Search for the cell housing the specified text and yield its [x, y] center coordinate. 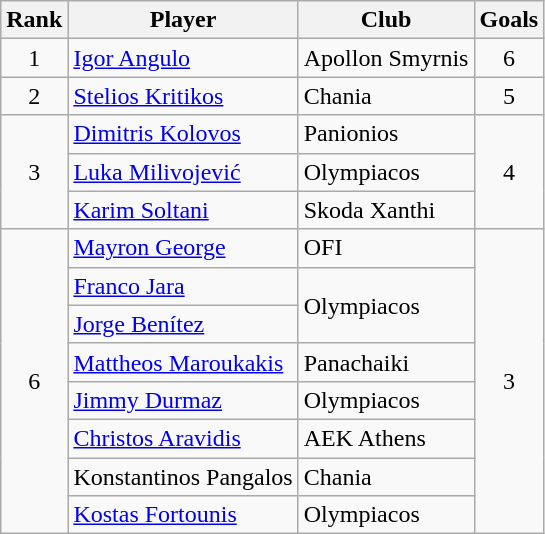
AEK Athens [386, 438]
4 [509, 172]
Panionios [386, 134]
Christos Aravidis [183, 438]
Kostas Fortounis [183, 515]
2 [34, 96]
Mayron George [183, 248]
Luka Milivojević [183, 172]
Mattheos Maroukakis [183, 362]
OFI [386, 248]
5 [509, 96]
Jorge Benítez [183, 324]
Igor Angulo [183, 58]
Stelios Kritikos [183, 96]
Skoda Xanthi [386, 210]
Panachaiki [386, 362]
Rank [34, 20]
Goals [509, 20]
Jimmy Durmaz [183, 400]
1 [34, 58]
Franco Jara [183, 286]
Konstantinos Pangalos [183, 477]
Apollon Smyrnis [386, 58]
Player [183, 20]
Dimitris Kolovos [183, 134]
Karim Soltani [183, 210]
Club [386, 20]
